Extract the (x, y) coordinate from the center of the cell holding the provided text.  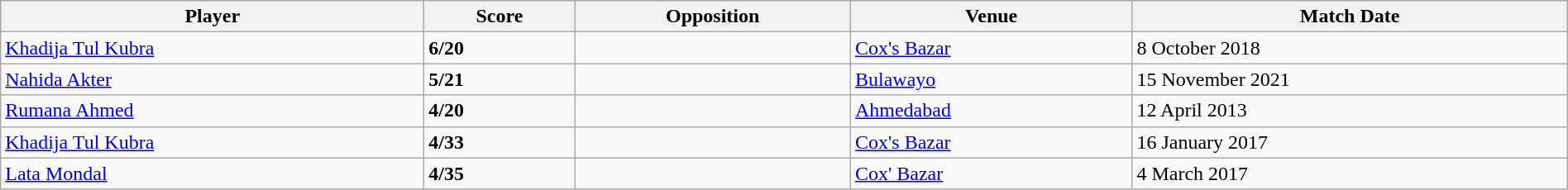
4/33 (500, 142)
Player (213, 17)
5/21 (500, 79)
Ahmedabad (991, 111)
Match Date (1350, 17)
Opposition (713, 17)
Nahida Akter (213, 79)
Score (500, 17)
Lata Mondal (213, 173)
Cox' Bazar (991, 173)
6/20 (500, 48)
4/20 (500, 111)
16 January 2017 (1350, 142)
4 March 2017 (1350, 173)
8 October 2018 (1350, 48)
4/35 (500, 173)
Rumana Ahmed (213, 111)
12 April 2013 (1350, 111)
Bulawayo (991, 79)
Venue (991, 17)
15 November 2021 (1350, 79)
